Output the (X, Y) coordinate of the center of the cell containing the given text.  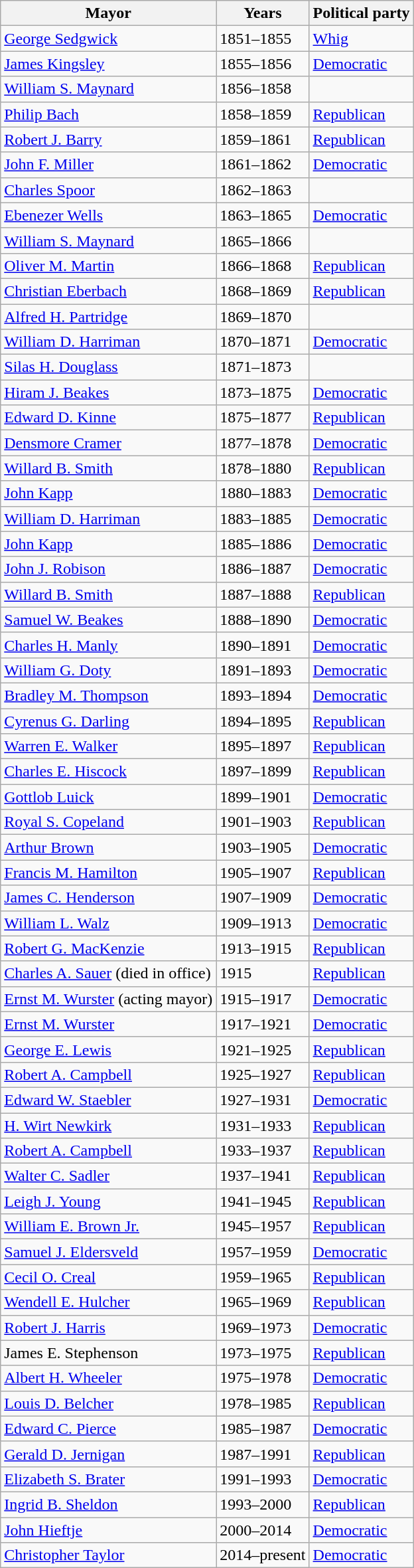
1869–1870 (263, 317)
Leigh J. Young (109, 1201)
Edward D. Kinne (109, 418)
1965–1969 (263, 1302)
1862–1863 (263, 190)
1931–1933 (263, 1126)
1891–1893 (263, 670)
1883–1885 (263, 519)
1969–1973 (263, 1328)
1973–1975 (263, 1353)
1856–1858 (263, 89)
Years (263, 13)
1859–1861 (263, 139)
1877–1878 (263, 443)
1921–1925 (263, 1049)
1975–1978 (263, 1378)
James C. Henderson (109, 898)
Royal S. Copeland (109, 822)
1915–1917 (263, 999)
2014–present (263, 1555)
Charles H. Manly (109, 645)
1985–1987 (263, 1429)
Robert J. Harris (109, 1328)
1909–1913 (263, 923)
Whig (361, 39)
1873–1875 (263, 392)
1893–1894 (263, 695)
1897–1899 (263, 772)
2000–2014 (263, 1529)
William E. Brown Jr. (109, 1227)
1888–1890 (263, 620)
William L. Walz (109, 923)
1871–1873 (263, 367)
1959–1965 (263, 1277)
1915 (263, 974)
1894–1895 (263, 721)
1913–1915 (263, 948)
Robert J. Barry (109, 139)
Cecil O. Creal (109, 1277)
1957–1959 (263, 1252)
1878–1880 (263, 468)
Silas H. Douglass (109, 367)
1907–1909 (263, 898)
1905–1907 (263, 873)
Charles A. Sauer (died in office) (109, 974)
George Sedgwick (109, 39)
1978–1985 (263, 1403)
1927–1931 (263, 1100)
1925–1927 (263, 1075)
Ingrid B. Sheldon (109, 1504)
James Kingsley (109, 64)
1855–1856 (263, 64)
William G. Doty (109, 670)
1991–1993 (263, 1479)
Christian Eberbach (109, 291)
1866–1868 (263, 266)
Political party (361, 13)
Francis M. Hamilton (109, 873)
Gerald D. Jernigan (109, 1454)
Densmore Cramer (109, 443)
Christopher Taylor (109, 1555)
1937–1941 (263, 1176)
1851–1855 (263, 39)
Robert G. MacKenzie (109, 948)
Alfred H. Partridge (109, 317)
1993–2000 (263, 1504)
George E. Lewis (109, 1049)
Gottlob Luick (109, 797)
John F. Miller (109, 165)
Samuel W. Beakes (109, 620)
1987–1991 (263, 1454)
1903–1905 (263, 847)
1870–1871 (263, 342)
1933–1937 (263, 1151)
1887–1888 (263, 594)
1917–1921 (263, 1024)
Louis D. Belcher (109, 1403)
Philip Bach (109, 114)
H. Wirt Newkirk (109, 1126)
Arthur Brown (109, 847)
1875–1877 (263, 418)
Wendell E. Hulcher (109, 1302)
Charles E. Hiscock (109, 772)
Bradley M. Thompson (109, 695)
1863–1865 (263, 215)
1861–1862 (263, 165)
Warren E. Walker (109, 746)
1858–1859 (263, 114)
Charles Spoor (109, 190)
1868–1869 (263, 291)
Elizabeth S. Brater (109, 1479)
1880–1883 (263, 493)
Cyrenus G. Darling (109, 721)
1895–1897 (263, 746)
Mayor (109, 13)
Samuel J. Eldersveld (109, 1252)
Ernst M. Wurster (acting mayor) (109, 999)
John Hieftje (109, 1529)
James E. Stephenson (109, 1353)
1886–1887 (263, 569)
Albert H. Wheeler (109, 1378)
Oliver M. Martin (109, 266)
Edward W. Staebler (109, 1100)
Edward C. Pierce (109, 1429)
1890–1891 (263, 645)
1885–1886 (263, 544)
Walter C. Sadler (109, 1176)
Ebenezer Wells (109, 215)
John J. Robison (109, 569)
1865–1866 (263, 240)
1901–1903 (263, 822)
Hiram J. Beakes (109, 392)
1945–1957 (263, 1227)
Ernst M. Wurster (109, 1024)
1899–1901 (263, 797)
1941–1945 (263, 1201)
